Return [X, Y] of the center of cell containing provided text 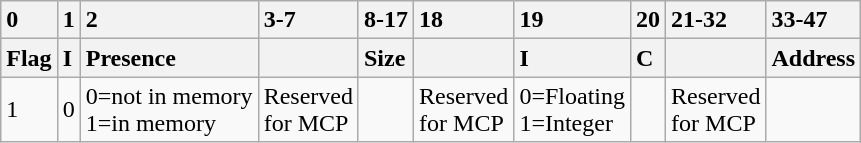
21-32 [716, 20]
3-7 [308, 20]
C [648, 58]
0=Floating1=Integer [572, 110]
Flag [29, 58]
19 [572, 20]
18 [464, 20]
Size [386, 58]
2 [169, 20]
20 [648, 20]
Presence [169, 58]
Address [814, 58]
0=not in memory1=in memory [169, 110]
8-17 [386, 20]
33-47 [814, 20]
